For the text-containing cell, return its midpoint in [X, Y] coordinate format. 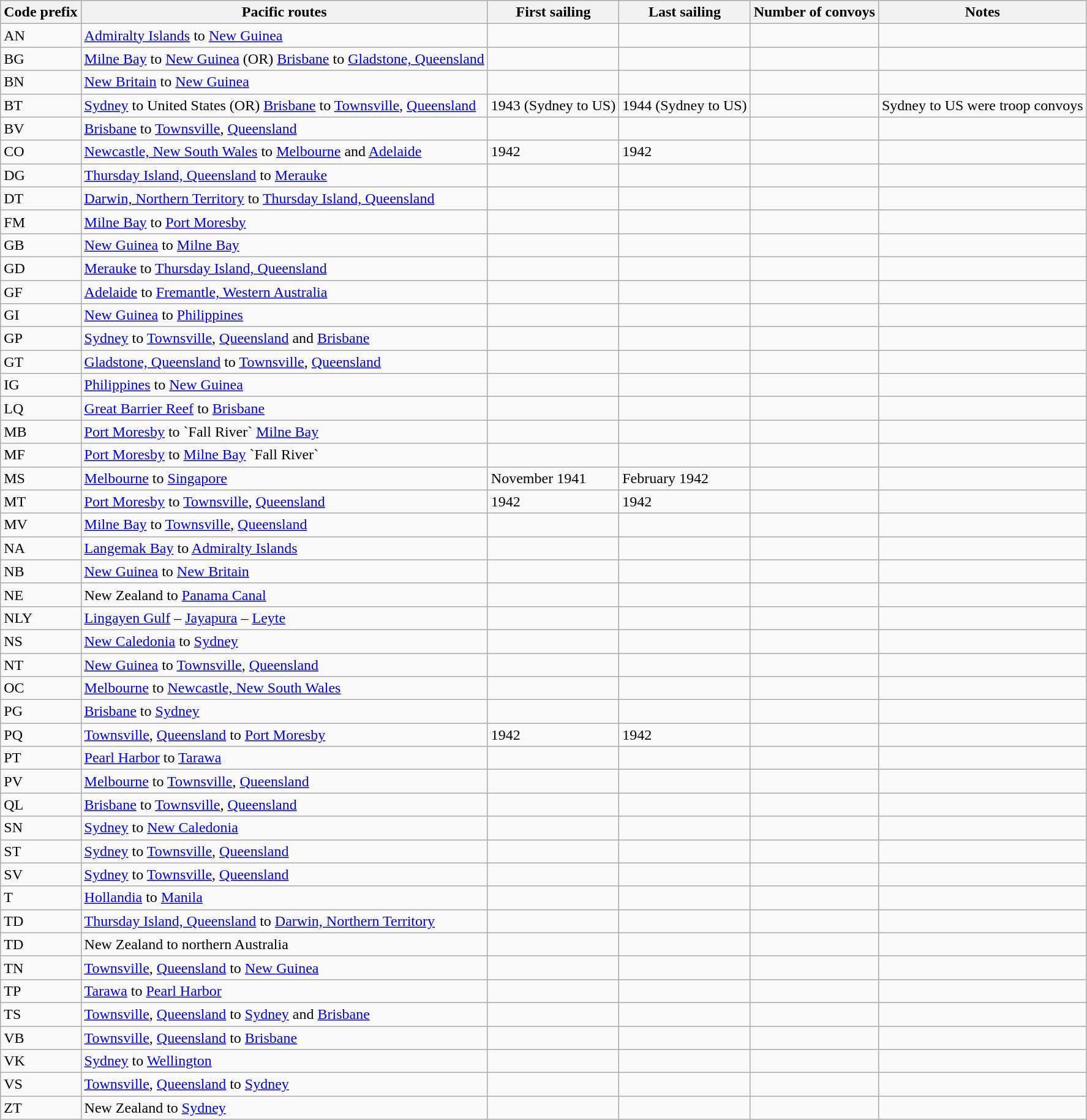
New Zealand to northern Australia [284, 944]
GB [40, 245]
NE [40, 595]
NA [40, 548]
Lingayen Gulf – Jayapura – Leyte [284, 618]
CO [40, 152]
Langemak Bay to Admiralty Islands [284, 548]
VK [40, 1061]
LQ [40, 408]
SV [40, 874]
VS [40, 1084]
Melbourne to Townsville, Queensland [284, 781]
Sydney to New Caledonia [284, 828]
Adelaide to Fremantle, Western Australia [284, 292]
NLY [40, 618]
Sydney to United States (OR) Brisbane to Townsville, Queensland [284, 105]
FM [40, 222]
Merauke to Thursday Island, Queensland [284, 268]
PV [40, 781]
Townsville, Queensland to New Guinea [284, 968]
Port Moresby to Townsville, Queensland [284, 502]
Notes [982, 12]
November 1941 [553, 478]
MV [40, 525]
TN [40, 968]
Code prefix [40, 12]
Last sailing [685, 12]
New Britain to New Guinea [284, 82]
Brisbane to Sydney [284, 712]
New Zealand to Sydney [284, 1108]
GD [40, 268]
Darwin, Northern Territory to Thursday Island, Queensland [284, 198]
BG [40, 59]
Milne Bay to Townsville, Queensland [284, 525]
New Guinea to Milne Bay [284, 245]
NT [40, 664]
AN [40, 36]
First sailing [553, 12]
Sydney to US were troop convoys [982, 105]
BT [40, 105]
Milne Bay to New Guinea (OR) Brisbane to Gladstone, Queensland [284, 59]
BN [40, 82]
NS [40, 641]
PG [40, 712]
BV [40, 129]
Port Moresby to `Fall River` Milne Bay [284, 432]
Milne Bay to Port Moresby [284, 222]
Melbourne to Singapore [284, 478]
Sydney to Wellington [284, 1061]
Port Moresby to Milne Bay `Fall River` [284, 455]
GI [40, 315]
Hollandia to Manila [284, 898]
Great Barrier Reef to Brisbane [284, 408]
NB [40, 571]
GP [40, 339]
Pacific routes [284, 12]
T [40, 898]
New Zealand to Panama Canal [284, 595]
ZT [40, 1108]
Townsville, Queensland to Brisbane [284, 1038]
Sydney to Townsville, Queensland and Brisbane [284, 339]
February 1942 [685, 478]
New Caledonia to Sydney [284, 641]
1944 (Sydney to US) [685, 105]
TS [40, 1014]
New Guinea to Philippines [284, 315]
Townsville, Queensland to Sydney and Brisbane [284, 1014]
PT [40, 758]
VB [40, 1038]
DT [40, 198]
QL [40, 805]
MB [40, 432]
Philippines to New Guinea [284, 385]
1943 (Sydney to US) [553, 105]
Pearl Harbor to Tarawa [284, 758]
Townsville, Queensland to Sydney [284, 1084]
Number of convoys [814, 12]
New Guinea to New Britain [284, 571]
IG [40, 385]
Newcastle, New South Wales to Melbourne and Adelaide [284, 152]
Thursday Island, Queensland to Merauke [284, 175]
MS [40, 478]
OC [40, 688]
PQ [40, 735]
MF [40, 455]
TP [40, 991]
MT [40, 502]
Admiralty Islands to New Guinea [284, 36]
Townsville, Queensland to Port Moresby [284, 735]
Gladstone, Queensland to Townsville, Queensland [284, 362]
DG [40, 175]
ST [40, 851]
GT [40, 362]
SN [40, 828]
Thursday Island, Queensland to Darwin, Northern Territory [284, 921]
Melbourne to Newcastle, New South Wales [284, 688]
New Guinea to Townsville, Queensland [284, 664]
GF [40, 292]
Tarawa to Pearl Harbor [284, 991]
